Return the (X, Y) coordinate for the center point of the cell that contains the specified text.  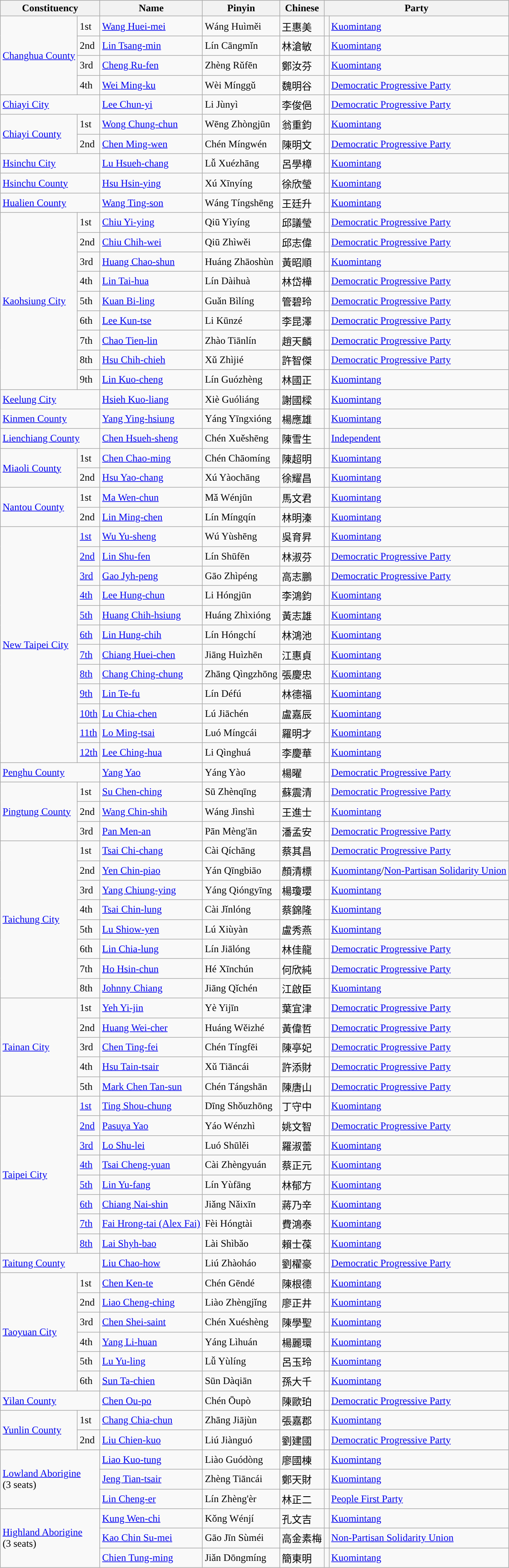
Sun Ta-chien (151, 1381)
Lín Shūfēn (241, 557)
陳明文 (302, 144)
Luó Shūlěi (241, 1145)
Liao Cheng-ching (151, 1303)
12th (89, 753)
Lín Cāngmǐn (241, 46)
葉宜津 (302, 1008)
Lin Hung-chih (151, 635)
Mark Chen Tan-sun (151, 1087)
Liu Chien-kuo (151, 1439)
林岱樺 (302, 281)
簡東明 (302, 1558)
Liú Jiànguó (241, 1439)
Lin Yu-fang (151, 1185)
黃偉哲 (302, 1027)
Wáng Jìnshì (241, 811)
Ho Hsin-chun (151, 969)
楊曜 (302, 772)
Yáng Qióngyīng (241, 890)
丁守中 (302, 1106)
Zhào Tiānlín (241, 340)
許添財 (302, 1066)
廖正井 (302, 1303)
Lin Te-fu (151, 693)
陳雪生 (302, 438)
Lu Yu-ling (151, 1361)
Huáng Wěizhé (241, 1027)
Lín Zhèng'èr (241, 1499)
Wú Yùshēng (241, 537)
Yáng Yīngxióng (241, 419)
Cài Jǐnlóng (241, 910)
Jiǎng Nǎixīn (241, 1204)
Yè Yijīn (241, 1008)
林郁方 (302, 1185)
Yilan County (50, 1400)
Chén Xuěshēng (241, 438)
林明溱 (302, 517)
Yán Qīngbiāo (241, 870)
Miaoli County (39, 468)
翁重鈞 (302, 124)
Chen Ming-wen (151, 144)
Pasuya Yao (151, 1126)
陳亭妃 (302, 1047)
姚文智 (302, 1126)
Penghu County (50, 772)
Lo Shu-lei (151, 1145)
徐耀昌 (302, 477)
Chén Tíngfēi (241, 1047)
羅明才 (302, 733)
Tsai Chi-chang (151, 850)
Gāo Jīn Sùméi (241, 1538)
Wáng Huìměi (241, 26)
Xǔ Tiāncái (241, 1066)
Chen Shei-saint (151, 1322)
楊應雄 (302, 419)
Kung Wen-chi (151, 1519)
Lee Kun-tse (151, 320)
Hsu Yao-chang (151, 477)
Lín Hóngchí (241, 635)
People First Party (419, 1499)
陳根德 (302, 1283)
Hualien County (50, 203)
費鴻泰 (302, 1224)
Constituency (50, 8)
Xú Xīnyíng (241, 183)
Pingtung County (39, 811)
高志鵬 (302, 576)
Lo Ming-tsai (151, 733)
Lin Kuo-cheng (151, 380)
Jiāng Qǐchén (241, 988)
Hsu Tain-tsair (151, 1066)
Wang Huei-mei (151, 26)
Wèi Mínggǔ (241, 85)
Lee Chun-yi (151, 104)
Chén Míngwén (241, 144)
陳唐山 (302, 1087)
Chén Tángshān (241, 1087)
Li Hóngjūn (241, 596)
Wēng Zhòngjūn (241, 124)
Guǎn Bìlíng (241, 301)
林國正 (302, 380)
10th (89, 713)
Tsai Chin-lung (151, 910)
江啟臣 (302, 988)
Yang Li-huan (151, 1342)
Pinyin (241, 8)
New Taipei City (39, 644)
Changhua County (39, 55)
Lin Shu-fen (151, 557)
Nantou County (39, 507)
李昆澤 (302, 320)
Kǒng Wénjí (241, 1519)
Chang Chia-chun (151, 1420)
Keelung City (50, 399)
Lài Shìbǎo (241, 1243)
Kinmen County (50, 419)
Gao Jyh-peng (151, 576)
Johnny Chiang (151, 988)
Chén Xuéshèng (241, 1322)
Liào Guódòng (241, 1460)
鄭汝芬 (302, 65)
Hé Xīnchún (241, 969)
楊麗環 (302, 1342)
Cheng Ru-fen (151, 65)
張慶忠 (302, 674)
Chinese (302, 8)
Xú Yàochāng (241, 477)
黃志雄 (302, 615)
Lín Défú (241, 693)
廖國棟 (302, 1460)
Lu Chia-chen (151, 713)
Sūn Dàqiān (241, 1381)
Taichung City (39, 919)
Xiè Guóliáng (241, 399)
Huang Chao-shun (151, 262)
Huang Wei-cher (151, 1027)
高金素梅 (302, 1538)
Chiang Nai-shin (151, 1204)
Li Jùnyì (241, 104)
Yang Yao (151, 772)
劉櫂豪 (302, 1263)
管碧玲 (302, 301)
羅淑蕾 (302, 1145)
Wang Chin-shih (151, 811)
Gāo Zhìpéng (241, 576)
Yáng Lìhuán (241, 1342)
Huáng Zhìxióng (241, 615)
李俊俋 (302, 104)
孔文吉 (302, 1519)
Yen Chin-piao (151, 870)
林正二 (302, 1499)
蔡錦隆 (302, 910)
Kaohsiung City (39, 301)
楊瓊瓔 (302, 890)
Lin Tai-hua (151, 281)
Liu Chao-how (151, 1263)
Lǚ Xuézhāng (241, 164)
Lienchiang County (50, 438)
鄭天財 (302, 1479)
Li Qìnghuá (241, 753)
Chiu Yi-ying (151, 222)
盧嘉辰 (302, 713)
蔣乃辛 (302, 1204)
Yeh Yi-jin (151, 1008)
徐欣瑩 (302, 183)
Wáng Tíngshēng (241, 203)
蔡正元 (302, 1165)
Zhèng Rǔfēn (241, 65)
陳歐珀 (302, 1400)
蔡其昌 (302, 850)
11th (89, 733)
Independent (419, 438)
Lu Hsueh-chang (151, 164)
Non-Partisan Solidarity Union (419, 1538)
吳育昇 (302, 537)
林鴻池 (302, 635)
Lu Shiow-yen (151, 930)
Huáng Zhāoshùn (241, 262)
盧秀燕 (302, 930)
Chiayi County (39, 134)
Yang Ying-hsiung (151, 419)
Fai Hrong-tai (Alex Fai) (151, 1224)
Party (416, 8)
Liú Zhàoháo (241, 1263)
Jiǎn Dōngmíng (241, 1558)
Zhāng Jiājùn (241, 1420)
謝國樑 (302, 399)
Lín Míngqín (241, 517)
Pān Mèng'ān (241, 831)
蘇震清 (302, 792)
Kao Chin Su-mei (151, 1538)
Taoyuan City (39, 1332)
Hsu Hsin-ying (151, 183)
林德福 (302, 693)
王廷升 (302, 203)
Lín Guózhèng (241, 380)
Lín Dàihuà (241, 281)
Luó Míngcái (241, 733)
林佳龍 (302, 949)
李慶華 (302, 753)
Yang Chiung-ying (151, 890)
顏清標 (302, 870)
黃昭順 (302, 262)
Lin Ming-chen (151, 517)
Chén Chāomíng (241, 458)
Lín Jiālóng (241, 949)
Kuan Bi-ling (151, 301)
王惠美 (302, 26)
Lee Hung-chun (151, 596)
Lee Ching-hua (151, 753)
孫大千 (302, 1381)
Zhāng Qìngzhōng (241, 674)
Cài Qíchāng (241, 850)
Fèi Hóngtài (241, 1224)
Tainan City (39, 1047)
Jeng Tian-tsair (151, 1479)
Sū Zhènqīng (241, 792)
Chen Hsueh-sheng (151, 438)
Liao Kuo-tung (151, 1460)
邱議瑩 (302, 222)
Wei Ming-ku (151, 85)
Lai Shyh-bao (151, 1243)
Hsinchu County (50, 183)
Pan Men-an (151, 831)
李鴻鈞 (302, 596)
Hsieh Kuo-liang (151, 399)
Su Chen-ching (151, 792)
Ting Shou-chung (151, 1106)
Wu Yu-sheng (151, 537)
邱志偉 (302, 242)
Lǚ Yùlíng (241, 1361)
許智傑 (302, 360)
Wang Ting-son (151, 203)
Yáng Yào (241, 772)
Lú Jiāchén (241, 713)
Lin Chia-lung (151, 949)
陳學聖 (302, 1322)
Taipei City (39, 1175)
Chiu Chih-wei (151, 242)
Lú Xiùyàn (241, 930)
Chiayi City (50, 104)
Chen Chao-ming (151, 458)
Highland Aborigine(3 seats) (50, 1538)
Chen Ou-po (151, 1400)
Chen Ken-te (151, 1283)
Liào Zhèngjǐng (241, 1303)
Chao Tien-lin (151, 340)
陳超明 (302, 458)
林淑芬 (302, 557)
王進士 (302, 811)
Chén Ōupò (241, 1400)
Hsinchu City (50, 164)
Taitung County (50, 1263)
Kuomintang/Non-Partisan Solidarity Union (419, 870)
魏明谷 (302, 85)
Wong Chung-chun (151, 124)
林滄敏 (302, 46)
賴士葆 (302, 1243)
Lin Cheng-er (151, 1499)
江惠貞 (302, 654)
Chien Tung-ming (151, 1558)
Tsai Cheng-yuan (151, 1165)
Chén Gēndé (241, 1283)
Ma Wen-chun (151, 497)
何欣純 (302, 969)
呂學樟 (302, 164)
趙天麟 (302, 340)
Dīng Shǒuzhōng (241, 1106)
Yunlin County (39, 1430)
張嘉郡 (302, 1420)
Qiū Yìyíng (241, 222)
Li Kūnzé (241, 320)
Chang Ching-chung (151, 674)
馬文君 (302, 497)
潘孟安 (302, 831)
呂玉玲 (302, 1361)
Jiāng Huìzhēn (241, 654)
Lín Yùfāng (241, 1185)
Cài Zhèngyuán (241, 1165)
Hsu Chih-chieh (151, 360)
Chen Ting-fei (151, 1047)
Mǎ Wénjūn (241, 497)
Chiang Huei-chen (151, 654)
Huang Chih-hsiung (151, 615)
Lin Tsang-min (151, 46)
Yáo Wénzhì (241, 1126)
劉建國 (302, 1439)
Name (151, 8)
Zhèng Tiāncái (241, 1479)
Qiū Zhìwěi (241, 242)
Lowland Aborigine(3 seats) (50, 1479)
Xǔ Zhìjié (241, 360)
